From the cell containing the given text, extract its center point as [X, Y] coordinate. 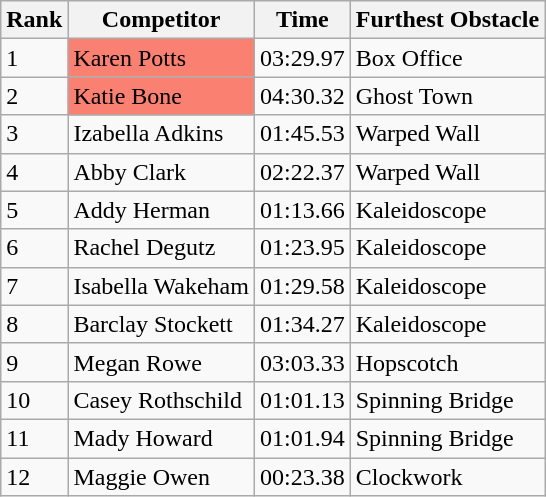
01:23.95 [302, 248]
Competitor [162, 20]
Maggie Owen [162, 477]
9 [34, 362]
Katie Bone [162, 96]
Ghost Town [447, 96]
4 [34, 172]
Karen Potts [162, 58]
01:29.58 [302, 286]
3 [34, 134]
8 [34, 324]
10 [34, 400]
01:45.53 [302, 134]
Rachel Degutz [162, 248]
03:29.97 [302, 58]
Isabella Wakeham [162, 286]
Box Office [447, 58]
02:22.37 [302, 172]
1 [34, 58]
Barclay Stockett [162, 324]
12 [34, 477]
Mady Howard [162, 438]
Abby Clark [162, 172]
01:01.13 [302, 400]
01:34.27 [302, 324]
Time [302, 20]
Megan Rowe [162, 362]
03:03.33 [302, 362]
Izabella Adkins [162, 134]
Furthest Obstacle [447, 20]
01:13.66 [302, 210]
Casey Rothschild [162, 400]
01:01.94 [302, 438]
2 [34, 96]
11 [34, 438]
Clockwork [447, 477]
00:23.38 [302, 477]
04:30.32 [302, 96]
7 [34, 286]
6 [34, 248]
5 [34, 210]
Addy Herman [162, 210]
Rank [34, 20]
Hopscotch [447, 362]
